Find where the given text appears and provide that cell's center as [x, y] coordinate. 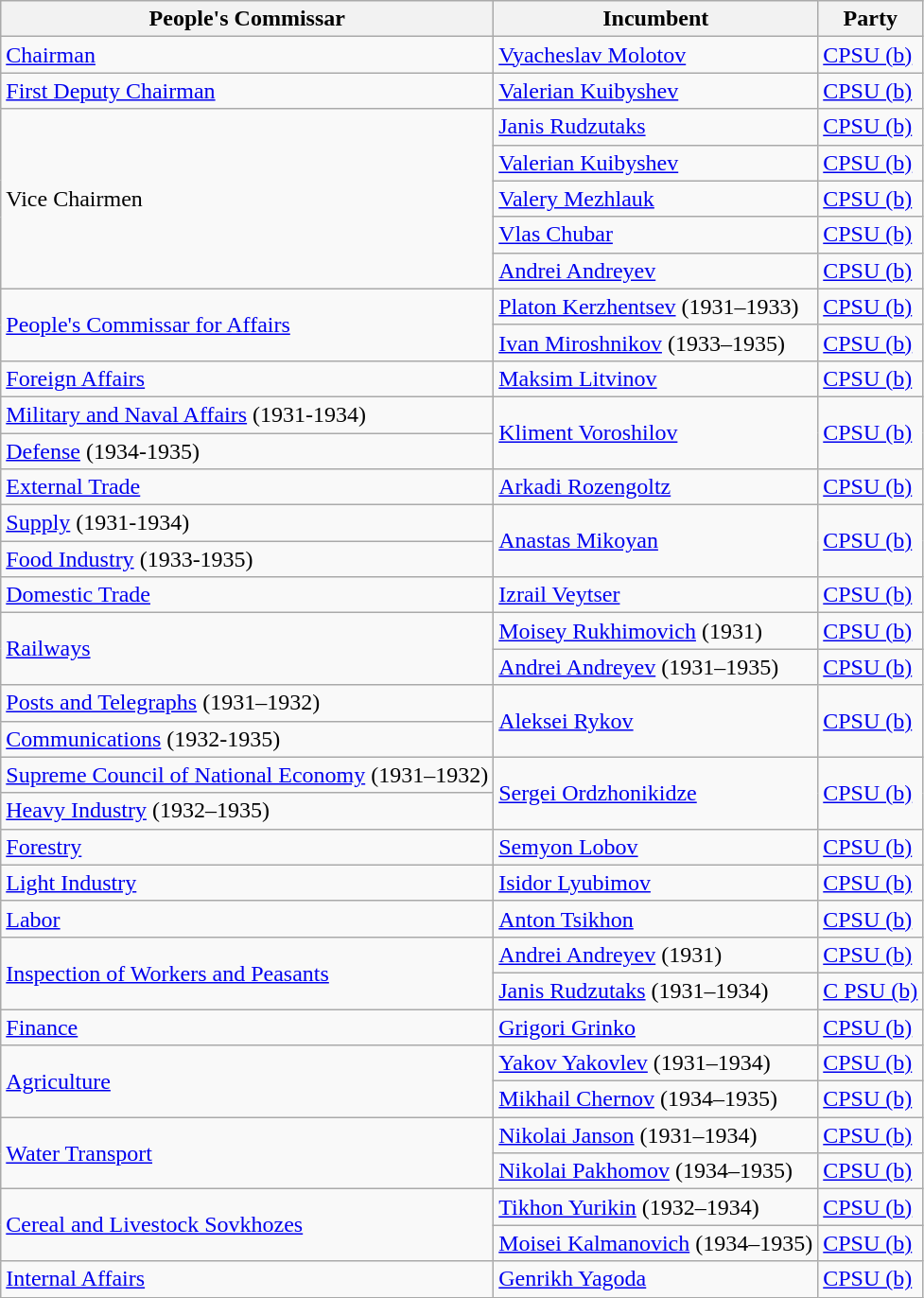
Military and Naval Affairs (1931-1934) [248, 414]
First Deputy Chairman [248, 91]
Inspection of Workers and Peasants [248, 973]
Water Transport [248, 1153]
Andrei Andreyev [656, 271]
Isidor Lyubimov [656, 883]
Finance [248, 1026]
People's Commissar [248, 19]
Ivan Miroshnikov (1933–1935) [656, 342]
C PSU (b) [870, 991]
Janis Rudzutaks [656, 127]
Moisey Rukhimovich (1931) [656, 631]
Party [870, 19]
Chairman [248, 55]
Aleksei Rykov [656, 721]
External Trade [248, 487]
Foreign Affairs [248, 378]
Yakov Yakovlev (1931–1934) [656, 1063]
Maksim Litvinov [656, 378]
Heavy Industry (1932–1935) [248, 811]
Izrail Veytser [656, 595]
Light Industry [248, 883]
People's Commissar for Affairs [248, 324]
Labor [248, 919]
Posts and Telegraphs (1931–1932) [248, 703]
Vlas Chubar [656, 235]
Supply (1931-1934) [248, 523]
Genrikh Yagoda [656, 1279]
Nikolai Pakhomov (1934–1935) [656, 1171]
Arkadi Rozengoltz [656, 487]
Platon Kerzhentsev (1931–1933) [656, 307]
Janis Rudzutaks (1931–1934) [656, 991]
Moisei Kalmanovich (1934–1935) [656, 1243]
Andrei Andreyev (1931) [656, 955]
Anastas Mikoyan [656, 541]
Sergei Ordzhonikidze [656, 793]
Valery Mezhlauk [656, 199]
Kliment Voroshilov [656, 432]
Agriculture [248, 1081]
Railways [248, 649]
Tikhon Yurikin (1932–1934) [656, 1207]
Supreme Council of National Economy (1931–1932) [248, 775]
Grigori Grinko [656, 1026]
Forestry [248, 847]
Nikolai Janson (1931–1934) [656, 1135]
Internal Affairs [248, 1279]
Vice Chairmen [248, 199]
Semyon Lobov [656, 847]
Vyacheslav Molotov [656, 55]
Defense (1934-1935) [248, 451]
Incumbent [656, 19]
Food Industry (1933-1935) [248, 559]
Domestic Trade [248, 595]
Anton Tsikhon [656, 919]
Communications (1932-1935) [248, 739]
Andrei Andreyev (1931–1935) [656, 667]
Mikhail Chernov (1934–1935) [656, 1099]
Cereal and Livestock Sovkhozes [248, 1225]
